Detect which cell encompasses the target text, then output its [X, Y] center coordinate. 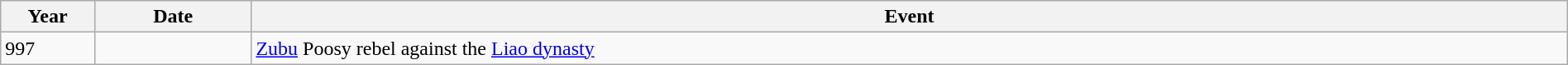
Date [172, 17]
Zubu Poosy rebel against the Liao dynasty [910, 48]
Event [910, 17]
997 [48, 48]
Year [48, 17]
